Detect which cell encompasses the target text, then output its (X, Y) center coordinate. 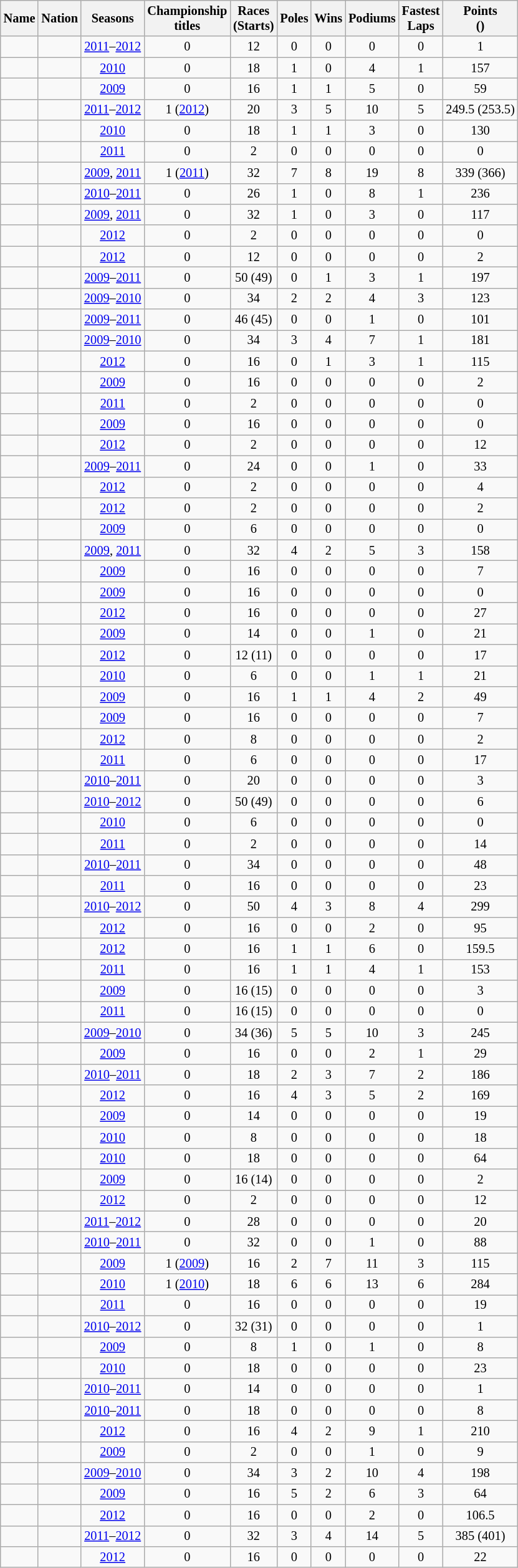
13 (372, 1284)
22 (480, 1557)
Nation (60, 18)
385 (401) (480, 1536)
46 (45) (253, 320)
158 (480, 550)
245 (480, 1033)
339 (366) (480, 173)
Name (20, 18)
12 (11) (253, 655)
32 (31) (253, 1326)
153 (480, 970)
117 (480, 214)
33 (480, 466)
24 (253, 466)
27 (480, 613)
123 (480, 299)
Races(Starts) (253, 18)
169 (480, 1096)
59 (480, 88)
Poles (294, 18)
236 (480, 194)
198 (480, 1473)
1 (2011) (187, 173)
284 (480, 1284)
49 (480, 697)
159.5 (480, 949)
Wins (328, 18)
88 (480, 1242)
1 (2009) (187, 1263)
101 (480, 320)
1 (2012) (187, 110)
95 (480, 928)
11 (372, 1263)
Championshiptitles (187, 18)
26 (253, 194)
299 (480, 907)
28 (253, 1221)
197 (480, 277)
29 (480, 1054)
FastestLaps (421, 18)
Points() (480, 18)
157 (480, 68)
Seasons (112, 18)
210 (480, 1431)
130 (480, 131)
Podiums (372, 18)
181 (480, 340)
50 (253, 907)
16 (14) (253, 1179)
1 (2010) (187, 1284)
106.5 (480, 1515)
48 (480, 865)
186 (480, 1074)
34 (36) (253, 1033)
249.5 (253.5) (480, 110)
